Extract the [X, Y] coordinate from the center of the cell holding the provided text.  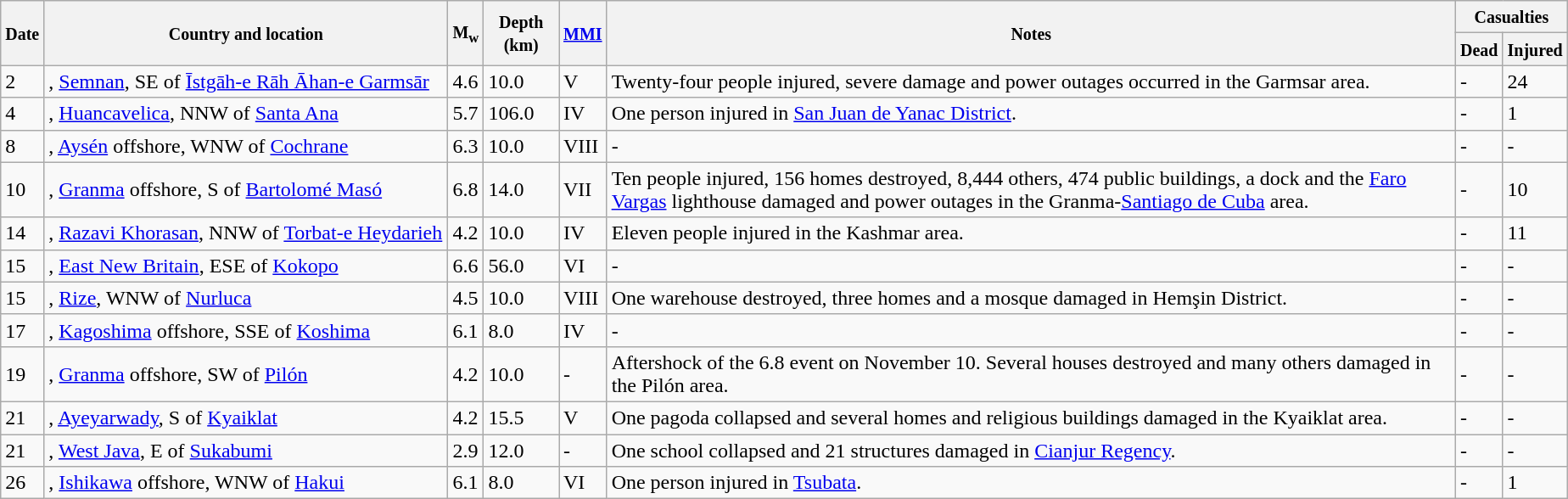
, West Java, E of Sukabumi [246, 451]
Notes [1031, 33]
Dead [1479, 49]
6.6 [466, 266]
4 [22, 114]
One pagoda collapsed and several homes and religious buildings damaged in the Kyaiklat area. [1031, 418]
106.0 [521, 114]
5.7 [466, 114]
56.0 [521, 266]
Casualties [1511, 17]
Country and location [246, 33]
19 [22, 373]
, Rize, WNW of Nurluca [246, 298]
VII [582, 190]
, Huancavelica, NNW of Santa Ana [246, 114]
One person injured in Tsubata. [1031, 483]
14 [22, 233]
6.3 [466, 146]
, Razavi Khorasan, NNW of Torbat-e Heydarieh [246, 233]
8 [22, 146]
Eleven people injured in the Kashmar area. [1031, 233]
4.5 [466, 298]
4.6 [466, 81]
14.0 [521, 190]
12.0 [521, 451]
, Granma offshore, S of Bartolomé Masó [246, 190]
24 [1535, 81]
, East New Britain, ESE of Kokopo [246, 266]
Twenty-four people injured, severe damage and power outages occurred in the Garmsar area. [1031, 81]
, Ishikawa offshore, WNW of Hakui [246, 483]
One person injured in San Juan de Yanac District. [1031, 114]
15.5 [521, 418]
Aftershock of the 6.8 event on November 10. Several houses destroyed and many others damaged in the Pilón area. [1031, 373]
Mw [466, 33]
26 [22, 483]
One warehouse destroyed, three homes and a mosque damaged in Hemşin District. [1031, 298]
, Ayeyarwady, S of Kyaiklat [246, 418]
17 [22, 330]
Depth (km) [521, 33]
Injured [1535, 49]
, Aysén offshore, WNW of Cochrane [246, 146]
One school collapsed and 21 structures damaged in Cianjur Regency. [1031, 451]
, Granma offshore, SW of Pilón [246, 373]
2.9 [466, 451]
11 [1535, 233]
, Semnan, SE of Īstgāh-e Rāh Āhan-e Garmsār [246, 81]
Date [22, 33]
, Kagoshima offshore, SSE of Koshima [246, 330]
MMI [582, 33]
6.8 [466, 190]
2 [22, 81]
